Find where the given text appears and provide that cell's center as (x, y) coordinate. 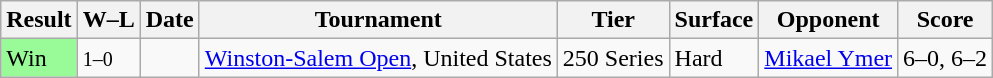
Result (39, 20)
Date (170, 20)
Win (39, 58)
Opponent (828, 20)
Winston-Salem Open, United States (378, 58)
Score (946, 20)
Surface (714, 20)
250 Series (613, 58)
Tournament (378, 20)
1–0 (108, 58)
W–L (108, 20)
Tier (613, 20)
6–0, 6–2 (946, 58)
Hard (714, 58)
Mikael Ymer (828, 58)
